Find where the given text appears and provide that cell's center as [X, Y] coordinate. 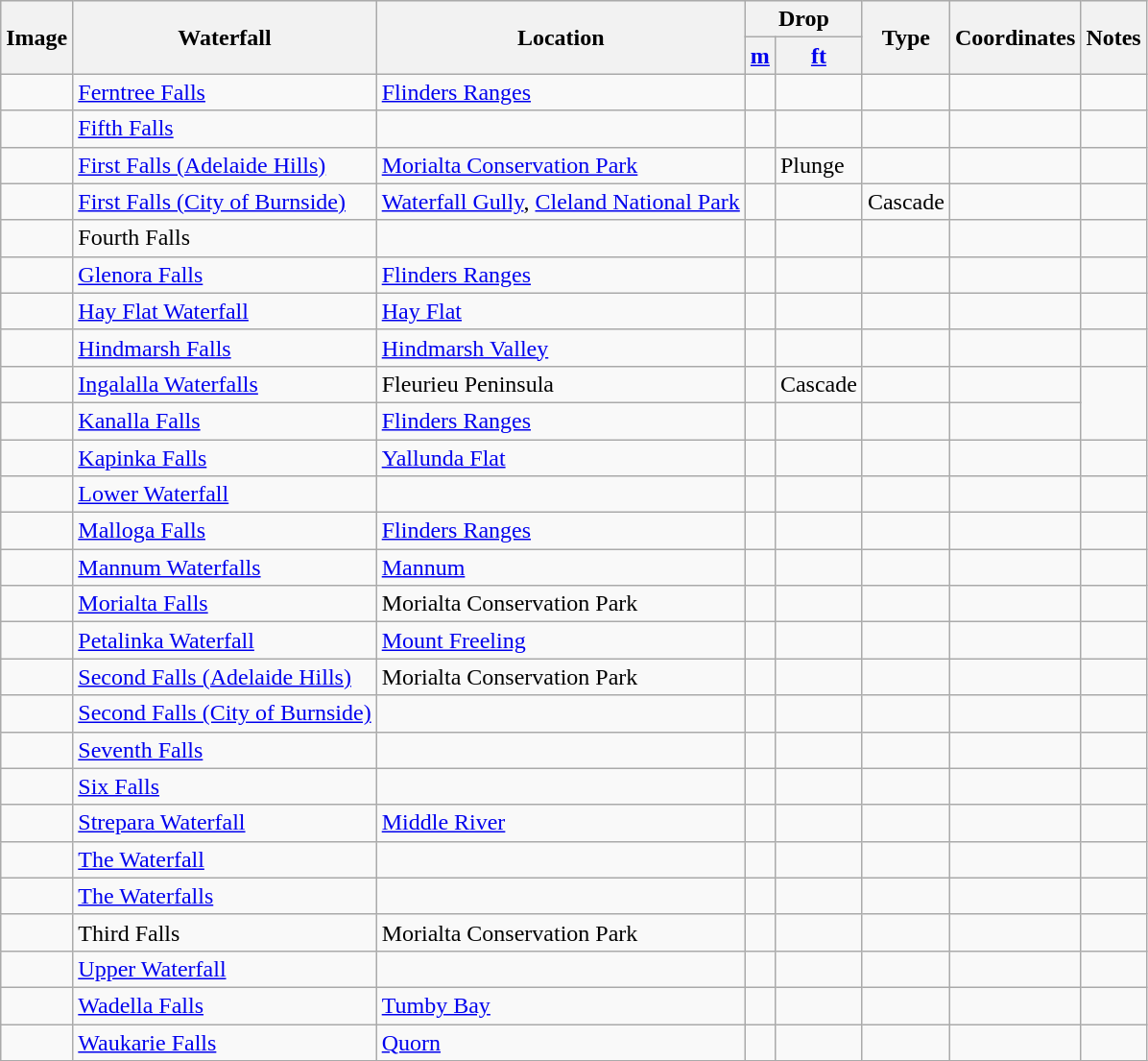
Strepara Waterfall [225, 823]
Petalinka Waterfall [225, 640]
Fourth Falls [225, 238]
Waukarie Falls [225, 1042]
First Falls (Adelaide Hills) [225, 165]
Second Falls (Adelaide Hills) [225, 677]
m [760, 56]
Mannum Waterfalls [225, 567]
Notes [1113, 37]
Kapinka Falls [225, 458]
Waterfall Gully, Cleland National Park [561, 202]
Seventh Falls [225, 750]
Hay Flat [561, 311]
Morialta Falls [225, 604]
Lower Waterfall [225, 494]
Mannum [561, 567]
Drop [803, 19]
Second Falls (City of Burnside) [225, 713]
Quorn [561, 1042]
Kanalla Falls [225, 421]
The Waterfall [225, 859]
Fifth Falls [225, 129]
Hindmarsh Falls [225, 348]
Plunge [818, 165]
Waterfall [225, 37]
Glenora Falls [225, 275]
Image [36, 37]
Type [906, 37]
Six Falls [225, 786]
Fleurieu Peninsula [561, 384]
Mount Freeling [561, 640]
Wadella Falls [225, 1005]
Coordinates [1015, 37]
Hindmarsh Valley [561, 348]
Yallunda Flat [561, 458]
ft [818, 56]
Upper Waterfall [225, 969]
Hay Flat Waterfall [225, 311]
Malloga Falls [225, 531]
Location [561, 37]
Ingalalla Waterfalls [225, 384]
The Waterfalls [225, 896]
First Falls (City of Burnside) [225, 202]
Tumby Bay [561, 1005]
Third Falls [225, 932]
Middle River [561, 823]
Ferntree Falls [225, 92]
